Scan for the cell matching the given text and deliver its [x, y] coordinate at center. 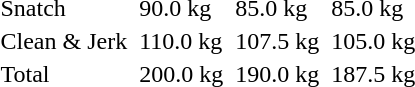
110.0 kg [182, 41]
107.5 kg [278, 41]
